Capture the cell that displays the provided text and extract its [x, y] central coordinate. 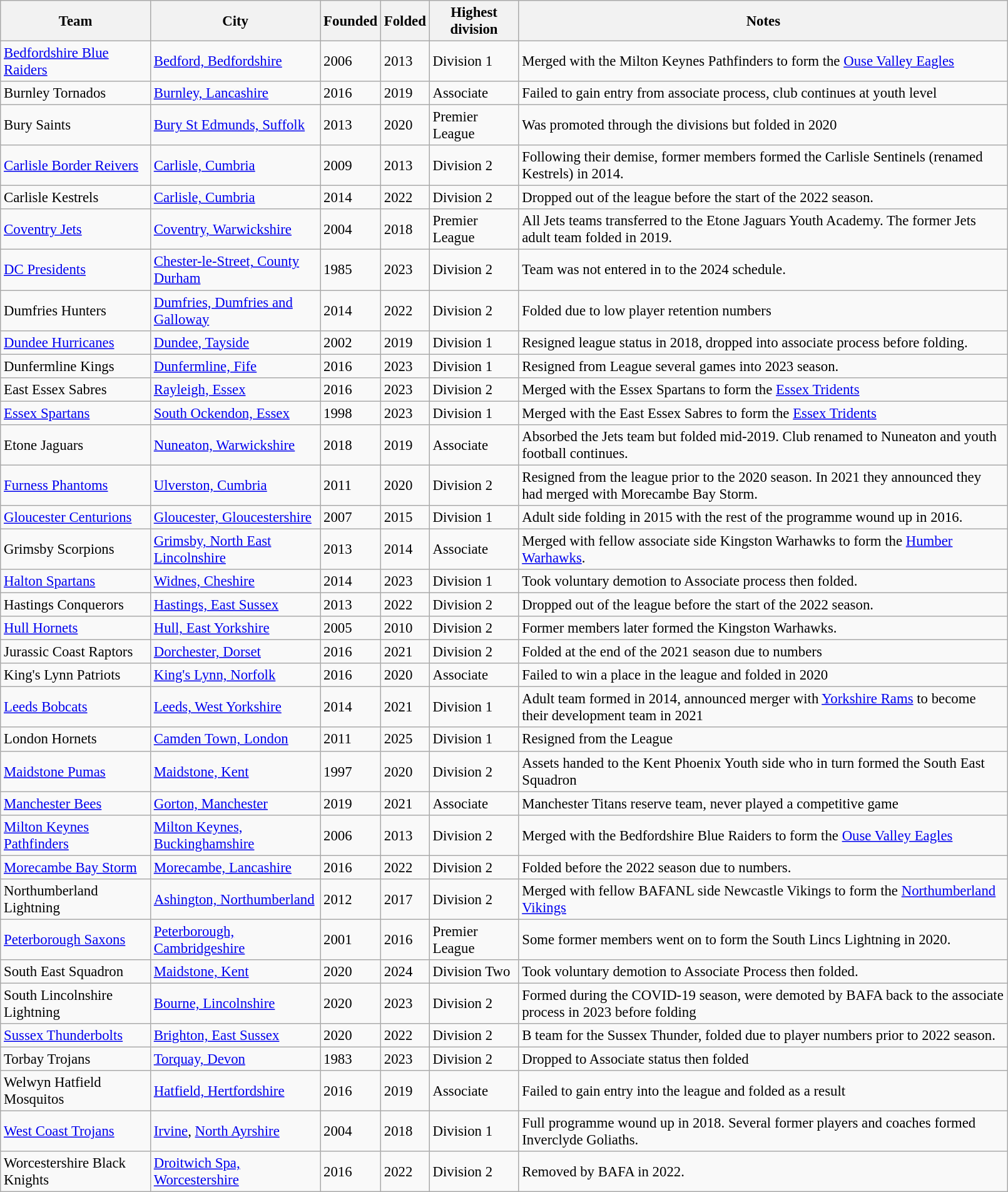
Etone Jaguars [76, 446]
Highest division [474, 21]
Notes [763, 21]
Essex Spartans [76, 413]
Dunfermline, Fife [235, 366]
Halton Spartans [76, 581]
B team for the Sussex Thunder, folded due to player numbers prior to 2022 season. [763, 1036]
Resigned from League several games into 2023 season. [763, 366]
2012 [350, 900]
DC Presidents [76, 270]
Merged with fellow BAFANL side Newcastle Vikings to form the Northumberland Vikings [763, 900]
Droitwich Spa, Worcestershire [235, 1171]
Morecambe Bay Storm [76, 867]
Dundee Hurricanes [76, 342]
Jurassic Coast Raptors [76, 652]
Chester-le-Street, County Durham [235, 270]
Bury St Edmunds, Suffolk [235, 125]
Gorton, Manchester [235, 803]
Gloucester Centurions [76, 517]
Bury Saints [76, 125]
2015 [405, 517]
2010 [405, 628]
Maidstone Pumas [76, 771]
Merged with the Bedfordshire Blue Raiders to form the Ouse Valley Eagles [763, 835]
Carlisle Border Reivers [76, 165]
Gloucester, Gloucestershire [235, 517]
Grimsby Scorpions [76, 549]
Milton Keynes Pathfinders [76, 835]
Ulverston, Cumbria [235, 486]
Took voluntary demotion to Associate Process then folded. [763, 972]
Brighton, East Sussex [235, 1036]
Grimsby, North East Lincolnshire [235, 549]
Nuneaton, Warwickshire [235, 446]
Resigned league status in 2018, dropped into associate process before folding. [763, 342]
Failed to gain entry from associate process, club continues at youth level [763, 93]
Milton Keynes, Buckinghamshire [235, 835]
Resigned from the league prior to the 2020 season. In 2021 they announced they had merged with Morecambe Bay Storm. [763, 486]
2025 [405, 740]
Hatfield, Hertfordshire [235, 1091]
Hastings Conquerors [76, 605]
Removed by BAFA in 2022. [763, 1171]
Former members later formed the Kingston Warhawks. [763, 628]
Adult team formed in 2014, announced merger with Yorkshire Rams to become their development team in 2021 [763, 707]
2005 [350, 628]
Resigned from the League [763, 740]
Dunfermline Kings [76, 366]
City [235, 21]
2002 [350, 342]
Peterborough Saxons [76, 940]
2009 [350, 165]
Folded before the 2022 season due to numbers. [763, 867]
Leeds Bobcats [76, 707]
Was promoted through the divisions but folded in 2020 [763, 125]
Leeds, West Yorkshire [235, 707]
Folded [405, 21]
King's Lynn, Norfolk [235, 675]
Torbay Trojans [76, 1059]
South East Squadron [76, 972]
Rayleigh, Essex [235, 389]
Burnley Tornados [76, 93]
South Lincolnshire Lightning [76, 1004]
Absorbed the Jets team but folded mid-2019. Club renamed to Nuneaton and youth football continues. [763, 446]
2017 [405, 900]
Hastings, East Sussex [235, 605]
Merged with the Milton Keynes Pathfinders to form the Ouse Valley Eagles [763, 61]
Hull, East Yorkshire [235, 628]
Merged with fellow associate side Kingston Warhawks to form the Humber Warhawks. [763, 549]
Sussex Thunderbolts [76, 1036]
Bourne, Lincolnshire [235, 1004]
2001 [350, 940]
Failed to gain entry into the league and folded as a result [763, 1091]
Widnes, Cheshire [235, 581]
1998 [350, 413]
Dropped to Associate status then folded [763, 1059]
King's Lynn Patriots [76, 675]
Dundee, Tayside [235, 342]
Formed during the COVID-19 season, were demoted by BAFA back to the associate process in 2023 before folding [763, 1004]
Furness Phantoms [76, 486]
East Essex Sabres [76, 389]
Merged with the East Essex Sabres to form the Essex Tridents [763, 413]
Northumberland Lightning [76, 900]
Founded [350, 21]
Assets handed to the Kent Phoenix Youth side who in turn formed the South East Squadron [763, 771]
Division Two [474, 972]
Took voluntary demotion to Associate process then folded. [763, 581]
All Jets teams transferred to the Etone Jaguars Youth Academy. The former Jets adult team folded in 2019. [763, 229]
Ashington, Northumberland [235, 900]
Torquay, Devon [235, 1059]
Worcestershire Black Knights [76, 1171]
West Coast Trojans [76, 1131]
Dumfries, Dumfries and Galloway [235, 310]
Team [76, 21]
Failed to win a place in the league and folded in 2020 [763, 675]
South Ockendon, Essex [235, 413]
1983 [350, 1059]
Folded due to low player retention numbers [763, 310]
Camden Town, London [235, 740]
Manchester Bees [76, 803]
London Hornets [76, 740]
Morecambe, Lancashire [235, 867]
Adult side folding in 2015 with the rest of the programme wound up in 2016. [763, 517]
Irvine, North Ayrshire [235, 1131]
Coventry, Warwickshire [235, 229]
Coventry Jets [76, 229]
Dorchester, Dorset [235, 652]
Dumfries Hunters [76, 310]
Manchester Titans reserve team, never played a competitive game [763, 803]
Some former members went on to form the South Lincs Lightning in 2020. [763, 940]
2024 [405, 972]
Hull Hornets [76, 628]
2007 [350, 517]
Full programme wound up in 2018. Several former players and coaches formed Inverclyde Goliaths. [763, 1131]
Burnley, Lancashire [235, 93]
Bedfordshire Blue Raiders [76, 61]
Following their demise, former members formed the Carlisle Sentinels (renamed Kestrels) in 2014. [763, 165]
Merged with the Essex Spartans to form the Essex Tridents [763, 389]
1985 [350, 270]
Carlisle Kestrels [76, 198]
Team was not entered in to the 2024 schedule. [763, 270]
Folded at the end of the 2021 season due to numbers [763, 652]
Welwyn Hatfield Mosquitos [76, 1091]
Peterborough, Cambridgeshire [235, 940]
1997 [350, 771]
Bedford, Bedfordshire [235, 61]
